Return the [x, y] coordinate for the center point of the cell that contains the specified text.  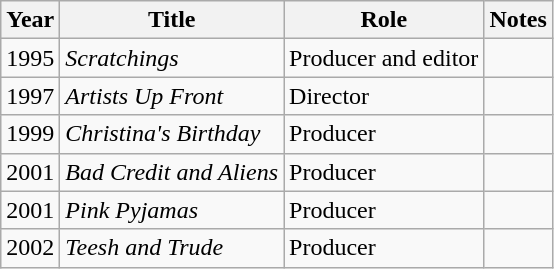
Bad Credit and Aliens [172, 172]
Pink Pyjamas [172, 210]
Christina's Birthday [172, 134]
Scratchings [172, 58]
Artists Up Front [172, 96]
Notes [518, 20]
1997 [30, 96]
Director [384, 96]
1995 [30, 58]
Teesh and Trude [172, 248]
Year [30, 20]
Title [172, 20]
Producer and editor [384, 58]
Role [384, 20]
2002 [30, 248]
1999 [30, 134]
